Output the [X, Y] coordinate of the center of the cell containing the given text.  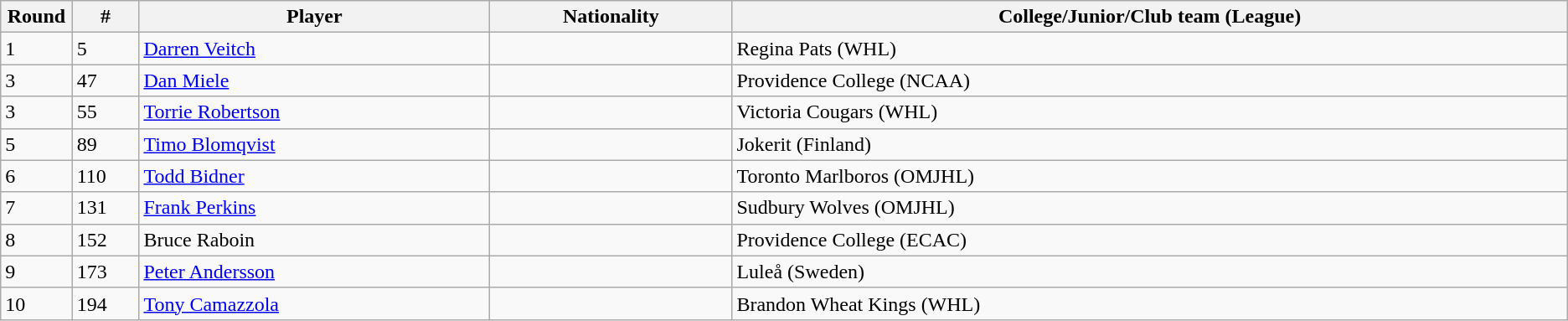
110 [106, 176]
Brandon Wheat Kings (WHL) [1149, 303]
194 [106, 303]
Providence College (ECAC) [1149, 240]
# [106, 17]
Player [315, 17]
Luleå (Sweden) [1149, 272]
1 [37, 49]
55 [106, 112]
Nationality [611, 17]
Darren Veitch [315, 49]
10 [37, 303]
Sudbury Wolves (OMJHL) [1149, 208]
Victoria Cougars (WHL) [1149, 112]
Dan Miele [315, 80]
89 [106, 144]
Frank Perkins [315, 208]
Jokerit (Finland) [1149, 144]
Bruce Raboin [315, 240]
6 [37, 176]
Torrie Robertson [315, 112]
Round [37, 17]
152 [106, 240]
Peter Andersson [315, 272]
9 [37, 272]
Todd Bidner [315, 176]
Regina Pats (WHL) [1149, 49]
Toronto Marlboros (OMJHL) [1149, 176]
Timo Blomqvist [315, 144]
Providence College (NCAA) [1149, 80]
131 [106, 208]
College/Junior/Club team (League) [1149, 17]
173 [106, 272]
7 [37, 208]
47 [106, 80]
Tony Camazzola [315, 303]
8 [37, 240]
